Return [X, Y] of the center of cell containing provided text 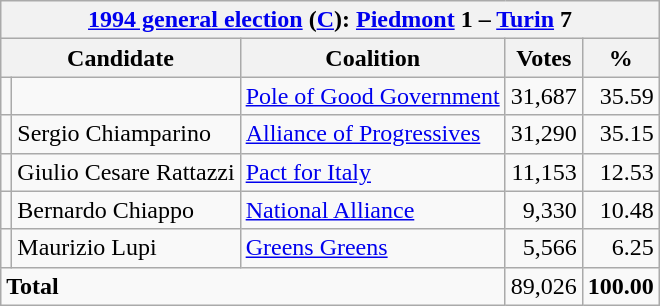
Votes [544, 58]
Alliance of Progressives [372, 134]
Pole of Good Government [372, 96]
National Alliance [372, 210]
31,290 [544, 134]
35.15 [620, 134]
10.48 [620, 210]
31,687 [544, 96]
% [620, 58]
Candidate [120, 58]
100.00 [620, 286]
6.25 [620, 248]
35.59 [620, 96]
12.53 [620, 172]
Bernardo Chiappo [126, 210]
Sergio Chiamparino [126, 134]
Pact for Italy [372, 172]
11,153 [544, 172]
Maurizio Lupi [126, 248]
Greens Greens [372, 248]
Coalition [372, 58]
89,026 [544, 286]
5,566 [544, 248]
9,330 [544, 210]
Total [253, 286]
1994 general election (C): Piedmont 1 – Turin 7 [330, 20]
Giulio Cesare Rattazzi [126, 172]
